Provide the (x, y) coordinate of the cell's center where the given text is located.  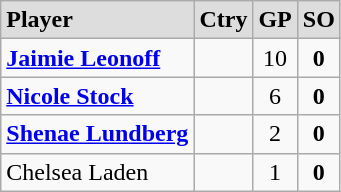
Shenae Lundberg (98, 134)
Nicole Stock (98, 96)
2 (275, 134)
Ctry (224, 20)
Jaimie Leonoff (98, 58)
1 (275, 172)
SO (318, 20)
6 (275, 96)
Chelsea Laden (98, 172)
GP (275, 20)
10 (275, 58)
Player (98, 20)
